Pinpoint the cell where the given text exists, returning its (X, Y) midpoint coordinate. 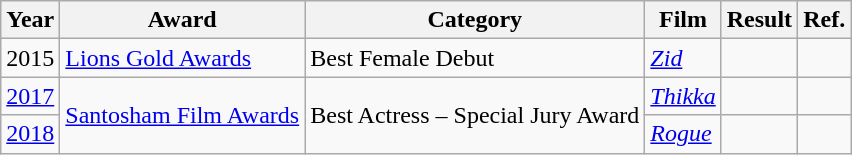
Best Actress – Special Jury Award (475, 115)
Ref. (824, 20)
2017 (30, 96)
2018 (30, 134)
Thikka (683, 96)
Year (30, 20)
Result (759, 20)
Best Female Debut (475, 58)
Rogue (683, 134)
Award (182, 20)
Santosham Film Awards (182, 115)
Zid (683, 58)
Category (475, 20)
2015 (30, 58)
Film (683, 20)
Lions Gold Awards (182, 58)
